Pinpoint the cell where the given text exists, returning its [x, y] midpoint coordinate. 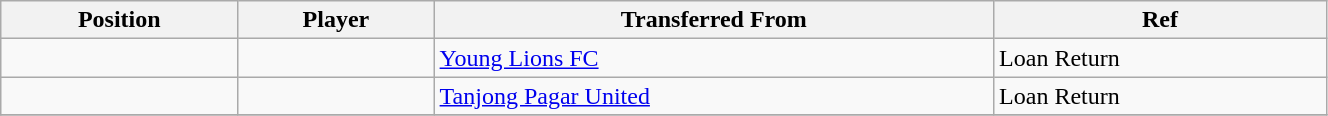
Tanjong Pagar United [714, 96]
Position [120, 20]
Transferred From [714, 20]
Ref [1160, 20]
Player [336, 20]
Young Lions FC [714, 58]
